Pinpoint the cell where the given text exists, returning its (x, y) midpoint coordinate. 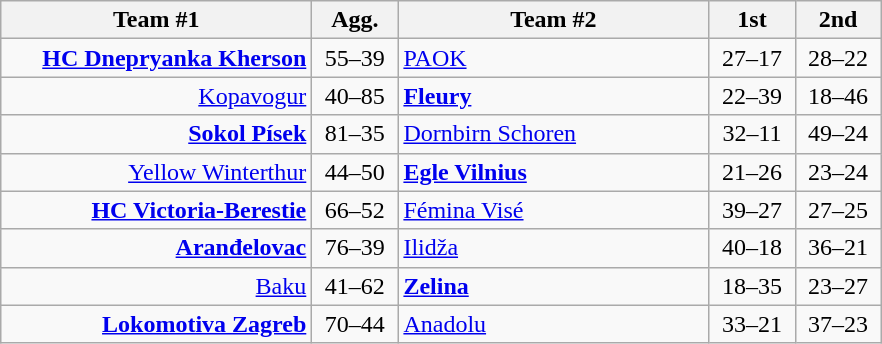
23–27 (838, 286)
33–21 (752, 324)
21–26 (752, 172)
70–44 (355, 324)
40–18 (752, 248)
44–50 (355, 172)
HC Dnepryanka Kherson (156, 58)
Yellow Winterthur (156, 172)
Baku (156, 286)
Fleury (554, 96)
Team #1 (156, 20)
37–23 (838, 324)
Ilidža (554, 248)
32–11 (752, 134)
Fémina Visé (554, 210)
Dornbirn Schoren (554, 134)
Aranđelovac (156, 248)
18–35 (752, 286)
36–21 (838, 248)
Team #2 (554, 20)
18–46 (838, 96)
81–35 (355, 134)
76–39 (355, 248)
22–39 (752, 96)
40–85 (355, 96)
27–17 (752, 58)
HC Victoria-Berestie (156, 210)
Anadolu (554, 324)
49–24 (838, 134)
2nd (838, 20)
23–24 (838, 172)
Kopavogur (156, 96)
Agg. (355, 20)
Sokol Písek (156, 134)
1st (752, 20)
28–22 (838, 58)
55–39 (355, 58)
Zelina (554, 286)
Egle Vilnius (554, 172)
Lokomotiva Zagreb (156, 324)
39–27 (752, 210)
27–25 (838, 210)
66–52 (355, 210)
41–62 (355, 286)
PAOK (554, 58)
